Locate the cell with the specified text and output its [X, Y] center coordinate. 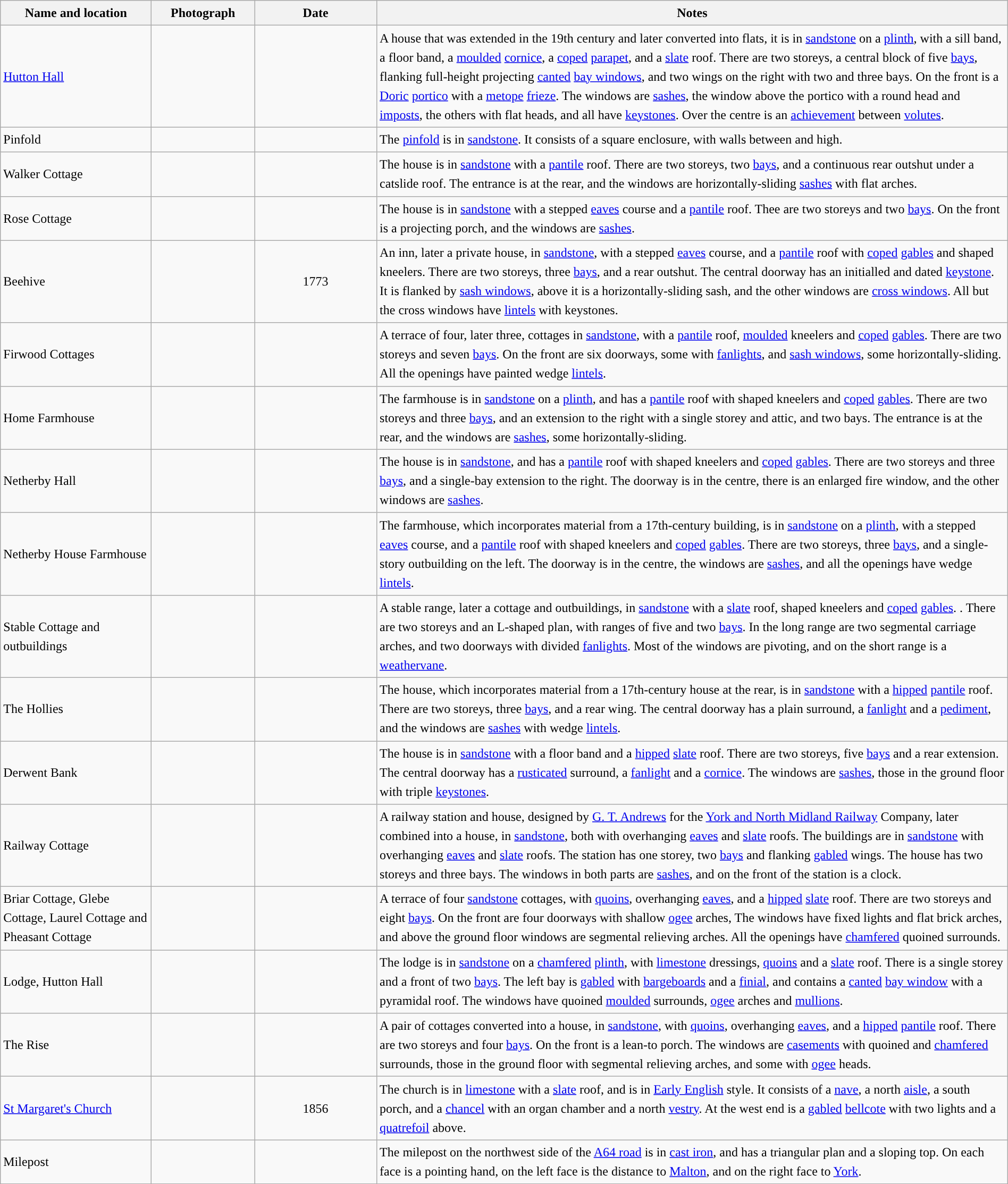
1773 [316, 282]
St Margaret's Church [76, 1108]
The Hollies [76, 709]
Hutton Hall [76, 77]
Notes [692, 13]
Beehive [76, 282]
The Rise [76, 1045]
Briar Cottage, Glebe Cottage, Laurel Cottage and Pheasant Cottage [76, 919]
Rose Cottage [76, 218]
Stable Cottage and outbuildings [76, 636]
Home Farmhouse [76, 418]
Name and location [76, 13]
Netherby Hall [76, 481]
1856 [316, 1108]
Walker Cottage [76, 174]
Date [316, 13]
Milepost [76, 1162]
Lodge, Hutton Hall [76, 981]
Photograph [203, 13]
Pinfold [76, 139]
The pinfold is in sandstone. It consists of a square enclosure, with walls between and high. [692, 139]
Netherby House Farmhouse [76, 554]
Firwood Cottages [76, 354]
Railway Cottage [76, 845]
Derwent Bank [76, 773]
